Return the [X, Y] coordinate for the center point of the cell that contains the specified text.  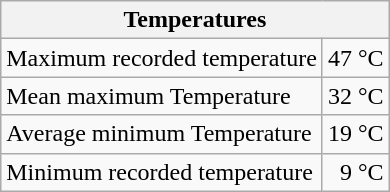
9 °C [356, 172]
47 °C [356, 58]
19 °C [356, 134]
Mean maximum Temperature [162, 96]
Average minimum Temperature [162, 134]
Minimum recorded temperature [162, 172]
32 °C [356, 96]
Temperatures [195, 20]
Maximum recorded temperature [162, 58]
